Extract the [x, y] coordinate from the center of the cell holding the provided text.  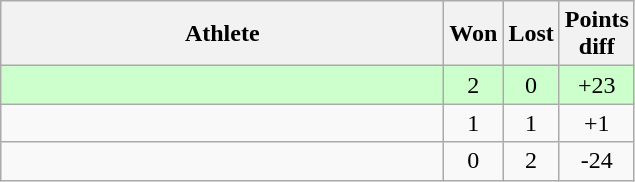
Lost [531, 34]
Won [474, 34]
+1 [596, 123]
Pointsdiff [596, 34]
-24 [596, 161]
+23 [596, 85]
Athlete [222, 34]
